Return [x, y] of the center of cell containing provided text 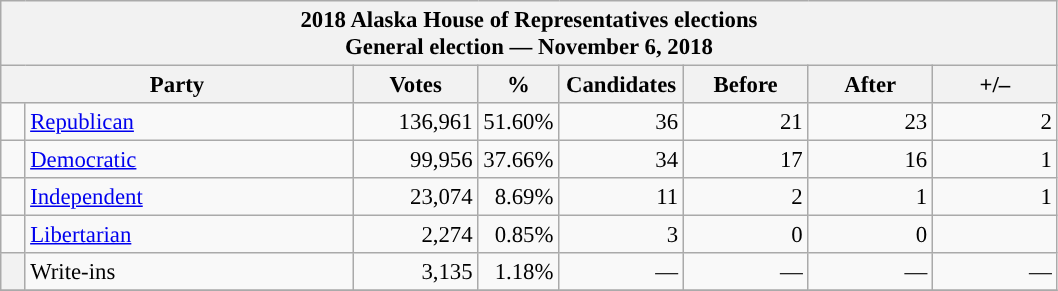
34 [622, 160]
8.69% [518, 197]
11 [622, 197]
Republican [189, 122]
Libertarian [189, 235]
Candidates [622, 85]
After [870, 85]
17 [746, 160]
16 [870, 160]
Votes [416, 85]
Democratic [189, 160]
99,956 [416, 160]
3 [622, 235]
51.60% [518, 122]
2018 Alaska House of Representatives electionsGeneral election — November 6, 2018 [529, 34]
21 [746, 122]
% [518, 85]
0.85% [518, 235]
136,961 [416, 122]
37.66% [518, 160]
Before [746, 85]
+/– [996, 85]
36 [622, 122]
Independent [189, 197]
23 [870, 122]
Party [178, 85]
23,074 [416, 197]
2,274 [416, 235]
